Determine the (X, Y) coordinate at the center of the cell enclosing the given text.  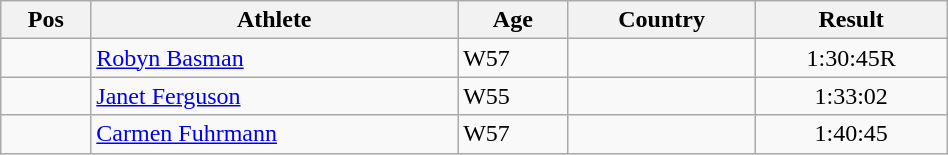
Athlete (274, 20)
1:30:45R (851, 58)
Robyn Basman (274, 58)
Age (513, 20)
Country (662, 20)
Result (851, 20)
1:33:02 (851, 96)
W55 (513, 96)
Pos (46, 20)
Carmen Fuhrmann (274, 134)
Janet Ferguson (274, 96)
1:40:45 (851, 134)
